Scan for the cell matching the given text and deliver its (X, Y) coordinate at center. 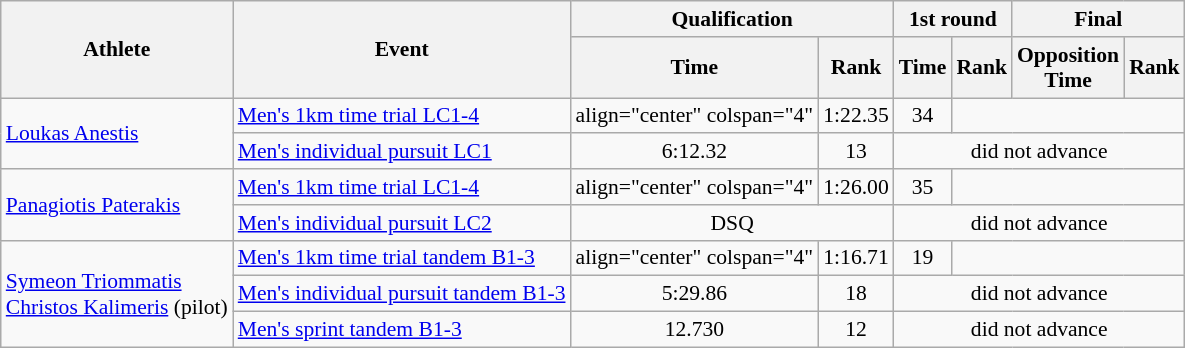
1:22.35 (856, 116)
Symeon Triommatis Christos Kalimeris (pilot) (117, 294)
34 (923, 116)
12 (856, 330)
13 (856, 152)
Event (402, 50)
18 (856, 294)
Final (1098, 19)
Athlete (117, 50)
1:26.00 (856, 187)
35 (923, 187)
Men's individual pursuit LC2 (402, 223)
Men's individual pursuit LC1 (402, 152)
Men's sprint tandem B1-3 (402, 330)
Men's 1km time trial tandem B1-3 (402, 258)
6:12.32 (695, 152)
Men's individual pursuit tandem B1-3 (402, 294)
12.730 (695, 330)
19 (923, 258)
Panagiotis Paterakis (117, 204)
1st round (953, 19)
OppositionTime (1068, 68)
Qualification (732, 19)
5:29.86 (695, 294)
1:16.71 (856, 258)
Loukas Anestis (117, 134)
DSQ (732, 223)
